Pinpoint the cell where the given text exists, returning its (X, Y) midpoint coordinate. 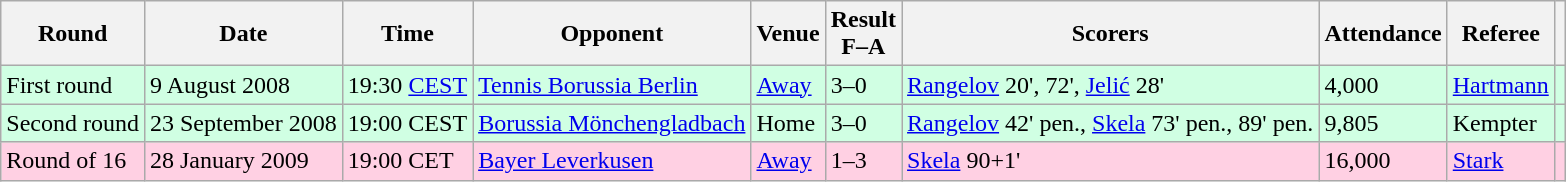
Stark (1500, 161)
Bayer Leverkusen (612, 161)
Home (788, 123)
Referee (1500, 34)
Hartmann (1500, 85)
19:00 CET (407, 161)
1–3 (863, 161)
Borussia Mönchengladbach (612, 123)
Date (243, 34)
First round (73, 85)
Opponent (612, 34)
23 September 2008 (243, 123)
Second round (73, 123)
Venue (788, 34)
Kempter (1500, 123)
9,805 (1383, 123)
Round (73, 34)
Scorers (1110, 34)
19:00 CEST (407, 123)
9 August 2008 (243, 85)
16,000 (1383, 161)
ResultF–A (863, 34)
28 January 2009 (243, 161)
Rangelov 20', 72', Jelić 28' (1110, 85)
19:30 CEST (407, 85)
4,000 (1383, 85)
Skela 90+1' (1110, 161)
Round of 16 (73, 161)
Time (407, 34)
Tennis Borussia Berlin (612, 85)
Attendance (1383, 34)
Rangelov 42' pen., Skela 73' pen., 89' pen. (1110, 123)
